Provide the [x, y] coordinate of the cell's center where the given text is located.  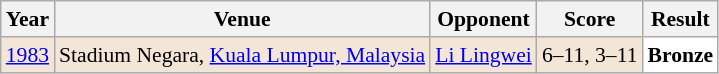
Result [681, 19]
Venue [242, 19]
6–11, 3–11 [590, 55]
Opponent [484, 19]
1983 [28, 55]
Stadium Negara, Kuala Lumpur, Malaysia [242, 55]
Li Lingwei [484, 55]
Score [590, 19]
Year [28, 19]
Bronze [681, 55]
